Capture the cell that displays the provided text and extract its [X, Y] central coordinate. 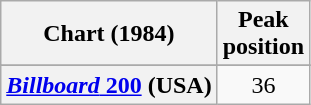
Billboard 200 (USA) [109, 85]
36 [263, 85]
Chart (1984) [109, 34]
Peakposition [263, 34]
